Return [X, Y] of the center of cell containing provided text 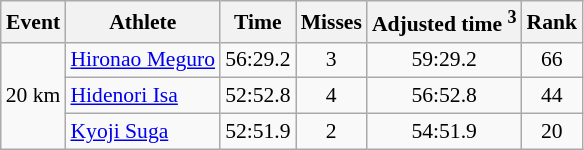
56:52.8 [444, 96]
Athlete [142, 22]
3 [332, 60]
Hironao Meguro [142, 60]
66 [552, 60]
Adjusted time 3 [444, 22]
Misses [332, 22]
44 [552, 96]
54:51.9 [444, 132]
52:52.8 [258, 96]
Rank [552, 22]
56:29.2 [258, 60]
Time [258, 22]
20 [552, 132]
Event [34, 22]
59:29.2 [444, 60]
20 km [34, 96]
Kyoji Suga [142, 132]
2 [332, 132]
52:51.9 [258, 132]
4 [332, 96]
Hidenori Isa [142, 96]
